Return the [X, Y] coordinate for the center point of the cell that contains the specified text.  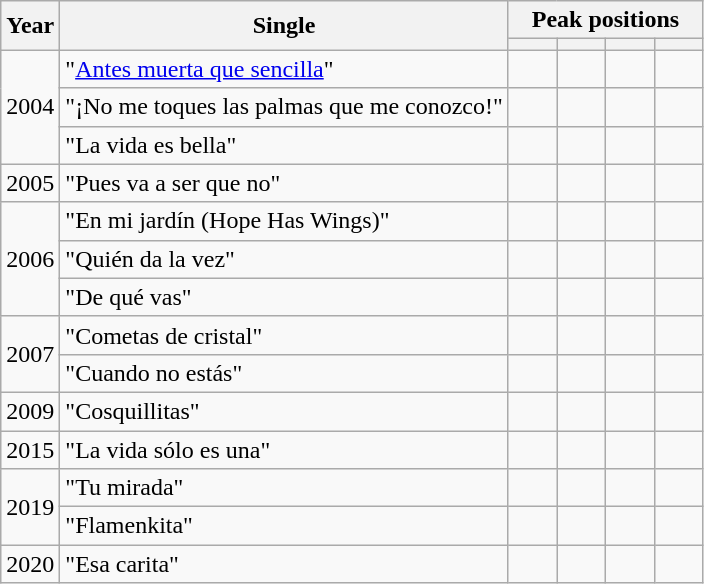
"De qué vas" [284, 297]
"¡No me toques las palmas que me conozco!" [284, 107]
"Flamenkita" [284, 526]
2015 [30, 449]
Single [284, 26]
"En mi jardín (Hope Has Wings)" [284, 221]
"Pues va a ser que no" [284, 183]
Year [30, 26]
2005 [30, 183]
"La vida es bella" [284, 145]
"Cosquillitas" [284, 411]
2009 [30, 411]
"La vida sólo es una" [284, 449]
Peak positions [605, 20]
2006 [30, 259]
"Tu mirada" [284, 488]
"Cometas de cristal" [284, 335]
2020 [30, 564]
"Antes muerta que sencilla" [284, 69]
"Cuando no estás" [284, 373]
"Quién da la vez" [284, 259]
2019 [30, 507]
2004 [30, 107]
2007 [30, 354]
"Esa carita" [284, 564]
